Determine the [X, Y] coordinate at the center of the cell enclosing the given text.  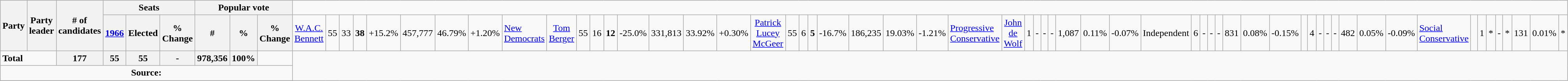
16 [597, 33]
Elected [143, 33]
331,813 [666, 33]
33 [346, 33]
1,087 [1068, 33]
0.08% [1255, 33]
-1.21% [932, 33]
38 [360, 33]
-25.0% [633, 33]
Tom Berger [562, 33]
4 [1312, 33]
% [244, 33]
1966 [115, 33]
Party [14, 26]
Popular vote [243, 8]
177 [79, 58]
+1.20% [485, 33]
0.05% [1371, 33]
Independent [1166, 33]
46.79% [452, 33]
457,777 [418, 33]
0.01% [1544, 33]
+0.30% [734, 33]
Progressive Conservative [975, 33]
33.92% [700, 33]
978,356 [212, 58]
# [212, 33]
Source: [146, 73]
Social Conservative [1444, 33]
New Democrats [524, 33]
+15.2% [383, 33]
Party leader [41, 26]
186,235 [866, 33]
19.03% [900, 33]
831 [1232, 33]
100% [244, 58]
-0.15% [1285, 33]
John de Wolf [1013, 33]
W.A.C. Bennett [309, 33]
5 [813, 33]
Patrick Lucey McGeer [768, 33]
12 [611, 33]
-0.09% [1402, 33]
# ofcandidates [79, 26]
Seats [149, 8]
0.11% [1095, 33]
482 [1348, 33]
-0.07% [1125, 33]
Total [28, 58]
131 [1521, 33]
-16.7% [833, 33]
